Detect which cell encompasses the target text, then output its (X, Y) center coordinate. 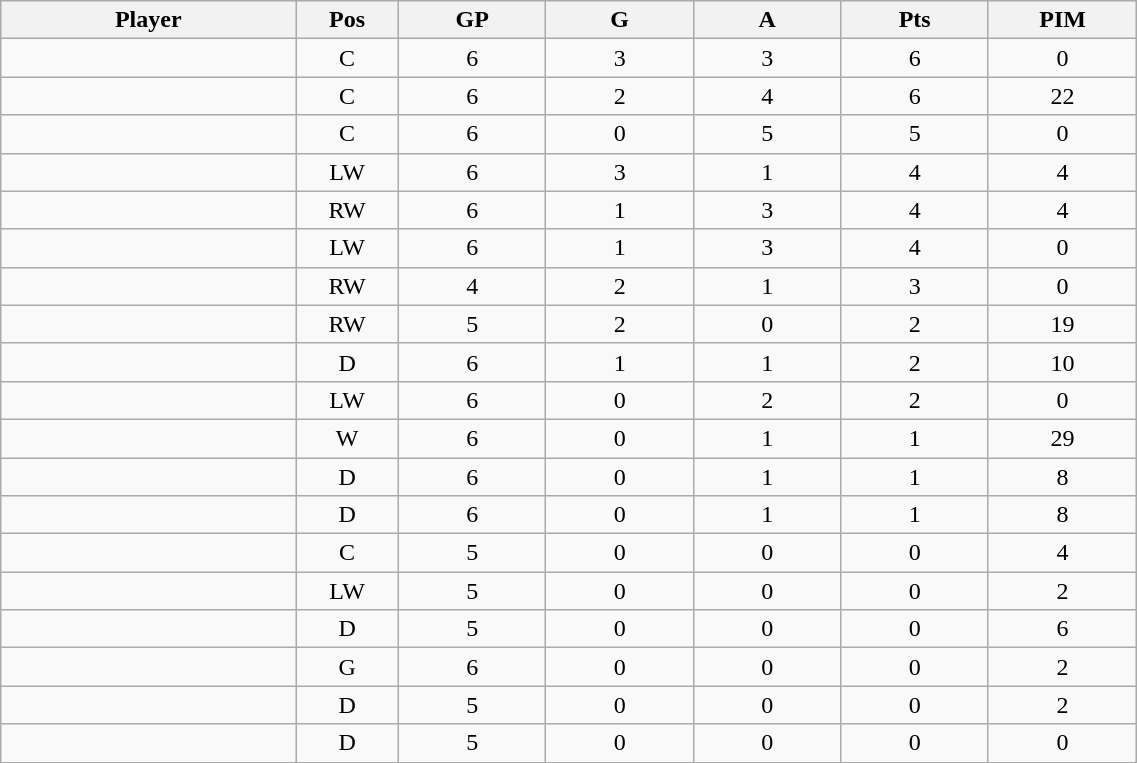
W (348, 438)
Pts (914, 20)
A (766, 20)
GP (472, 20)
19 (1062, 324)
29 (1062, 438)
10 (1062, 362)
Player (148, 20)
Pos (348, 20)
PIM (1062, 20)
22 (1062, 96)
